For the text-containing cell, return its midpoint in [x, y] coordinate format. 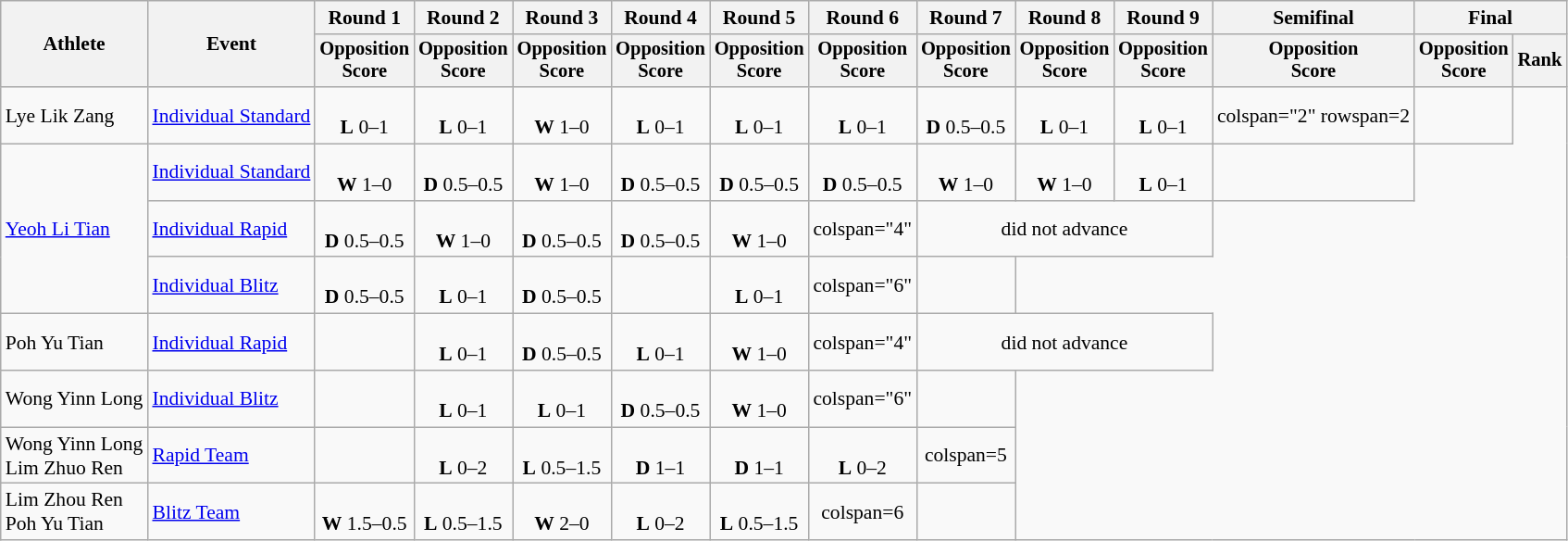
Final [1490, 18]
Lim Zhou RenPoh Yu Tian [74, 511]
colspan=6 [863, 511]
Round 3 [563, 18]
Round 5 [759, 18]
Wong Yinn LongLim Zhuo Ren [74, 456]
Round 4 [661, 18]
Round 9 [1163, 18]
Lye Lik Zang [74, 115]
Rank [1540, 61]
Rapid Team [231, 456]
W 2–0 [563, 511]
Yeoh Li Tian [74, 230]
Round 6 [863, 18]
Wong Yinn Long [74, 398]
colspan="2" rowspan=2 [1313, 115]
Round 8 [1064, 18]
Round 2 [463, 18]
colspan=5 [966, 456]
Round 7 [966, 18]
W 1.5–0.5 [365, 511]
Event [231, 44]
Athlete [74, 44]
Semifinal [1313, 18]
Poh Yu Tian [74, 343]
Round 1 [365, 18]
Blitz Team [231, 511]
